Output the [X, Y] coordinate of the center of the cell containing the given text.  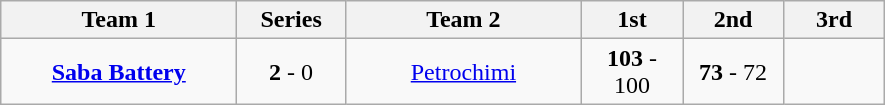
2 - 0 [292, 72]
2nd [732, 20]
73 - 72 [732, 72]
Team 2 [463, 20]
Series [292, 20]
3rd [834, 20]
Petrochimi [463, 72]
1st [632, 20]
Saba Battery [119, 72]
Team 1 [119, 20]
103 - 100 [632, 72]
